Return the [X, Y] coordinate for the center point of the cell that contains the specified text.  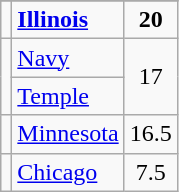
Temple [68, 96]
17 [150, 77]
Navy [68, 58]
Minnesota [68, 134]
7.5 [150, 172]
Chicago [68, 172]
Illinois [68, 20]
20 [150, 20]
16.5 [150, 134]
